Identify which cell holds the provided text, then report its [X, Y] central coordinate. 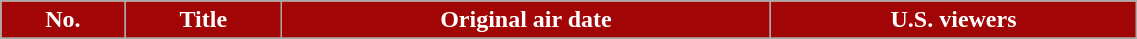
U.S. viewers [954, 20]
Original air date [526, 20]
Title [204, 20]
No. [63, 20]
